Scan for the cell matching the given text and deliver its [x, y] coordinate at center. 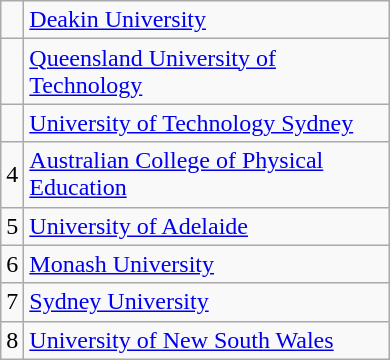
8 [12, 340]
6 [12, 264]
Australian College of Physical Education [206, 174]
5 [12, 226]
University of Adelaide [206, 226]
Sydney University [206, 302]
Queensland University of Technology [206, 72]
7 [12, 302]
Monash University [206, 264]
University of Technology Sydney [206, 123]
University of New South Wales [206, 340]
4 [12, 174]
Deakin University [206, 20]
